From the cell containing the given text, extract its center point as [x, y] coordinate. 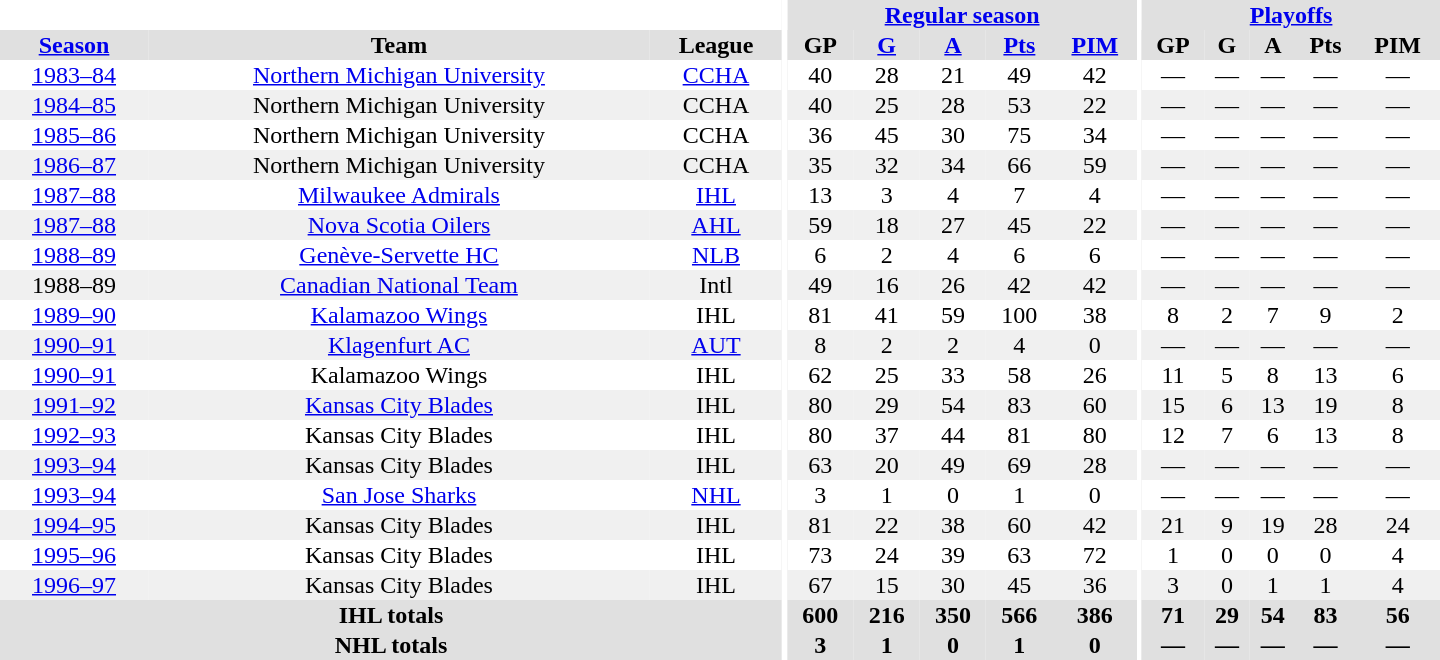
NHL totals [391, 645]
216 [887, 615]
66 [1019, 165]
Season [74, 45]
Regular season [962, 15]
Playoffs [1291, 15]
Nova Scotia Oilers [399, 225]
1991–92 [74, 405]
41 [887, 315]
1989–90 [74, 315]
IHL totals [391, 615]
AHL [716, 225]
56 [1398, 615]
NLB [716, 255]
1995–96 [74, 555]
20 [887, 465]
100 [1019, 315]
1994–95 [74, 525]
386 [1095, 615]
AUT [716, 345]
1983–84 [74, 75]
600 [820, 615]
350 [953, 615]
33 [953, 375]
Team [399, 45]
1992–93 [74, 435]
67 [820, 585]
27 [953, 225]
San Jose Sharks [399, 495]
39 [953, 555]
1984–85 [74, 105]
75 [1019, 135]
58 [1019, 375]
53 [1019, 105]
Genève-Servette HC [399, 255]
11 [1173, 375]
18 [887, 225]
NHL [716, 495]
71 [1173, 615]
Milwaukee Admirals [399, 195]
Canadian National Team [399, 285]
1996–97 [74, 585]
62 [820, 375]
566 [1019, 615]
1985–86 [74, 135]
League [716, 45]
12 [1173, 435]
73 [820, 555]
35 [820, 165]
37 [887, 435]
5 [1227, 375]
Klagenfurt AC [399, 345]
32 [887, 165]
Intl [716, 285]
44 [953, 435]
72 [1095, 555]
1986–87 [74, 165]
69 [1019, 465]
16 [887, 285]
